Output the (x, y) coordinate of the center of the cell containing the given text.  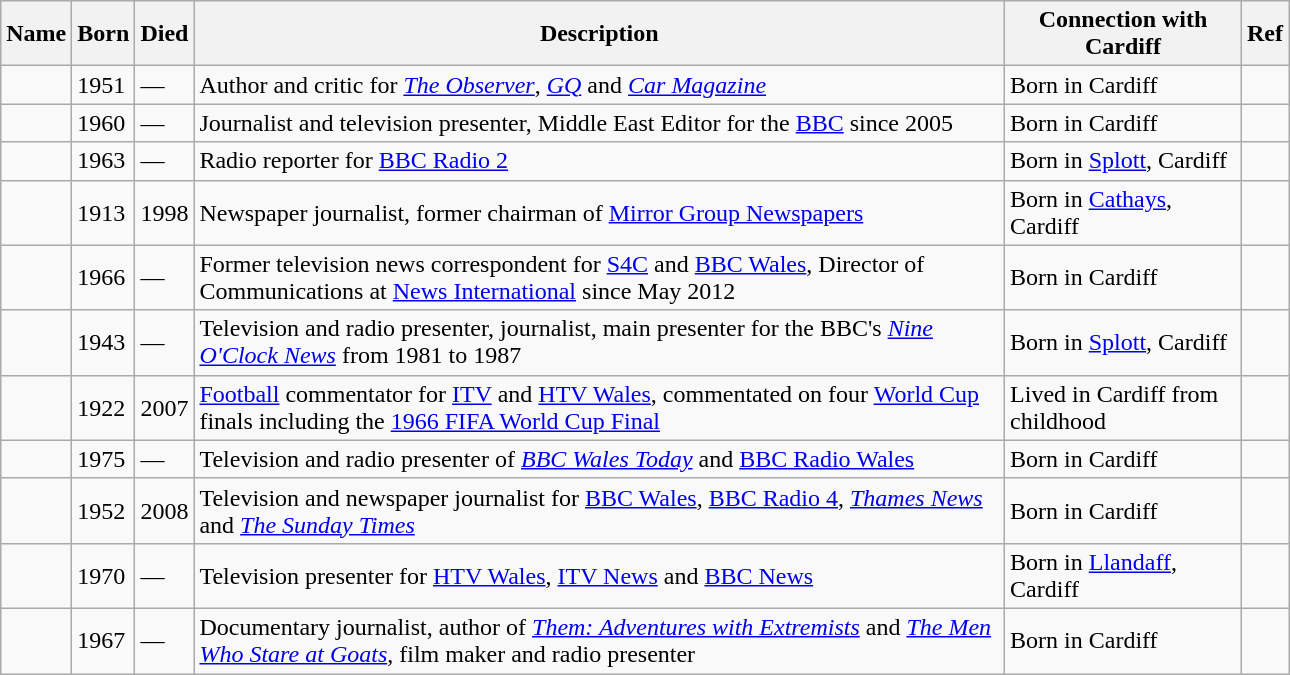
2007 (164, 408)
Television and newspaper journalist for BBC Wales, BBC Radio 4, Thames News and The Sunday Times (600, 510)
1998 (164, 212)
Name (36, 34)
Television presenter for HTV Wales, ITV News and BBC News (600, 576)
Former television news correspondent for S4C and BBC Wales, Director of Communications at News International since May 2012 (600, 278)
Radio reporter for BBC Radio 2 (600, 161)
Born in Cathays, Cardiff (1124, 212)
Born (104, 34)
Ref (1264, 34)
1951 (104, 85)
Died (164, 34)
1913 (104, 212)
Author and critic for The Observer, GQ and Car Magazine (600, 85)
Description (600, 34)
Born in Llandaff, Cardiff (1124, 576)
Newspaper journalist, former chairman of Mirror Group Newspapers (600, 212)
2008 (164, 510)
1952 (104, 510)
Television and radio presenter, journalist, main presenter for the BBC's Nine O'Clock News from 1981 to 1987 (600, 342)
1922 (104, 408)
Journalist and television presenter, Middle East Editor for the BBC since 2005 (600, 123)
1963 (104, 161)
Lived in Cardiff from childhood (1124, 408)
Documentary journalist, author of Them: Adventures with Extremists and The Men Who Stare at Goats, film maker and radio presenter (600, 640)
1960 (104, 123)
Football commentator for ITV and HTV Wales, commentated on four World Cup finals including the 1966 FIFA World Cup Final (600, 408)
Television and radio presenter of BBC Wales Today and BBC Radio Wales (600, 459)
1943 (104, 342)
Connection with Cardiff (1124, 34)
1975 (104, 459)
1970 (104, 576)
1967 (104, 640)
1966 (104, 278)
